Output the [x, y] coordinate of the center of the cell containing the given text.  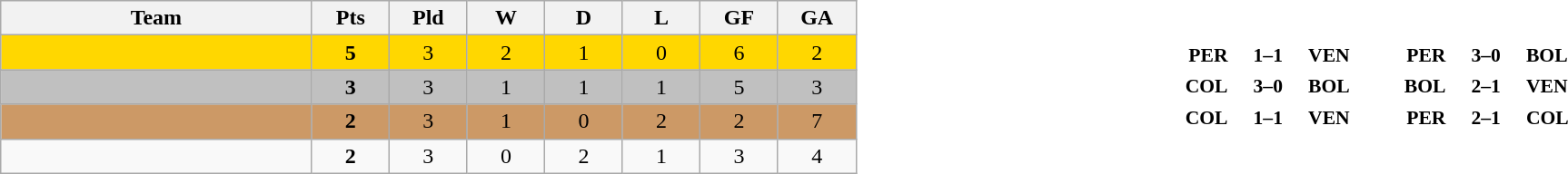
L [661, 18]
Pts [351, 18]
W [506, 18]
GF [739, 18]
4 [817, 156]
Team [156, 18]
D [584, 18]
6 [739, 53]
Pld [429, 18]
GA [817, 18]
7 [817, 121]
